For the text-containing cell, return its midpoint in (x, y) coordinate format. 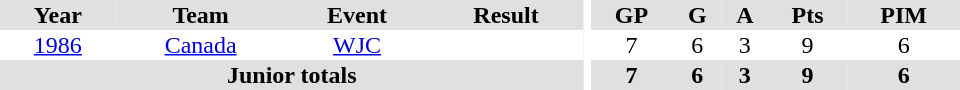
GP (631, 15)
Event (358, 15)
Pts (808, 15)
1986 (58, 45)
WJC (358, 45)
PIM (904, 15)
Year (58, 15)
Team (201, 15)
G (698, 15)
Result (506, 15)
Canada (201, 45)
Junior totals (292, 75)
A (745, 15)
